Output the [X, Y] coordinate of the center of the cell containing the given text.  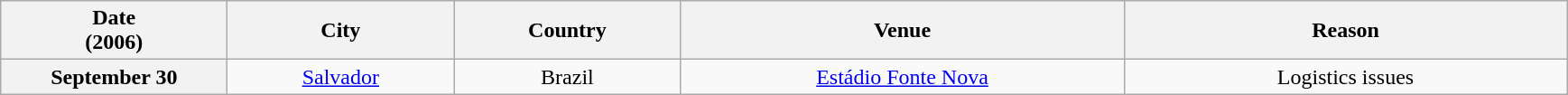
Country [567, 31]
Estádio Fonte Nova [903, 77]
Venue [903, 31]
Logistics issues [1345, 77]
Reason [1345, 31]
September 30 [114, 77]
Salvador [341, 77]
Date(2006) [114, 31]
Brazil [567, 77]
City [341, 31]
